Find where the given text appears and provide that cell's center as (x, y) coordinate. 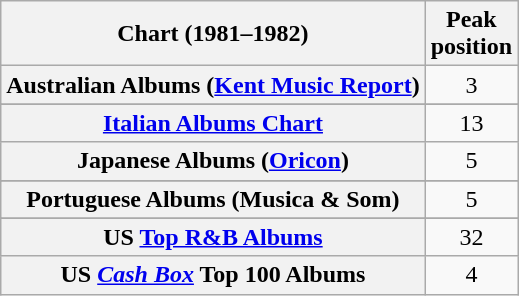
Italian Albums Chart (213, 123)
US Cash Box Top 100 Albums (213, 275)
Australian Albums (Kent Music Report) (213, 85)
US Top R&B Albums (213, 237)
4 (471, 275)
Chart (1981–1982) (213, 34)
32 (471, 237)
3 (471, 85)
Portuguese Albums (Musica & Som) (213, 199)
13 (471, 123)
Peakposition (471, 34)
Japanese Albums (Oricon) (213, 161)
